Pinpoint the cell where the given text exists, returning its (x, y) midpoint coordinate. 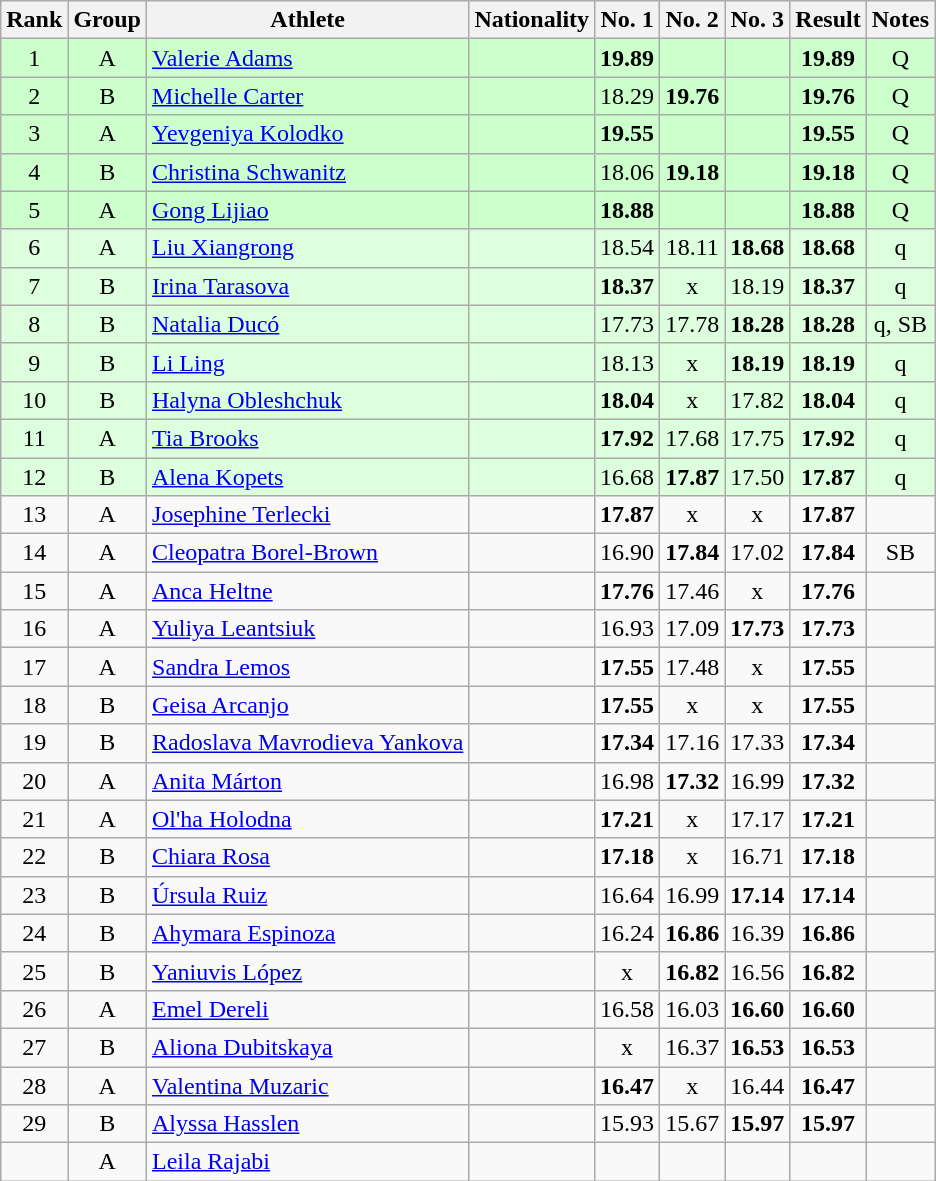
Alena Kopets (308, 477)
16.58 (628, 1009)
Radoslava Mavrodieva Yankova (308, 743)
16.44 (758, 1085)
7 (34, 286)
18.29 (628, 96)
17.09 (692, 629)
17.82 (758, 400)
Josephine Terlecki (308, 515)
Athlete (308, 20)
18 (34, 705)
16.98 (628, 781)
17.78 (692, 324)
Tia Brooks (308, 438)
Irina Tarasova (308, 286)
12 (34, 477)
Ol'ha Holodna (308, 819)
Valerie Adams (308, 58)
Anita Márton (308, 781)
15.93 (628, 1124)
22 (34, 857)
17 (34, 667)
10 (34, 400)
3 (34, 134)
Alyssa Hasslen (308, 1124)
14 (34, 553)
Michelle Carter (308, 96)
No. 1 (628, 20)
28 (34, 1085)
5 (34, 210)
18.13 (628, 362)
Geisa Arcanjo (308, 705)
q, SB (900, 324)
2 (34, 96)
15.67 (692, 1124)
1 (34, 58)
16.93 (628, 629)
23 (34, 895)
17.50 (758, 477)
17.68 (692, 438)
15 (34, 591)
Úrsula Ruiz (308, 895)
Nationality (532, 20)
16.24 (628, 933)
SB (900, 553)
19 (34, 743)
16.03 (692, 1009)
Group (108, 20)
27 (34, 1047)
Sandra Lemos (308, 667)
Yaniuvis López (308, 971)
17.46 (692, 591)
16.68 (628, 477)
21 (34, 819)
18.11 (692, 248)
9 (34, 362)
Leila Rajabi (308, 1162)
Rank (34, 20)
16 (34, 629)
6 (34, 248)
18.54 (628, 248)
Anca Heltne (308, 591)
17.75 (758, 438)
Notes (900, 20)
Liu Xiangrong (308, 248)
Natalia Ducó (308, 324)
Aliona Dubitskaya (308, 1047)
4 (34, 172)
17.16 (692, 743)
Christina Schwanitz (308, 172)
20 (34, 781)
Halyna Obleshchuk (308, 400)
No. 3 (758, 20)
Li Ling (308, 362)
17.48 (692, 667)
18.06 (628, 172)
17.17 (758, 819)
17.33 (758, 743)
16.56 (758, 971)
No. 2 (692, 20)
Ahymara Espinoza (308, 933)
13 (34, 515)
24 (34, 933)
Cleopatra Borel-Brown (308, 553)
16.64 (628, 895)
Yevgeniya Kolodko (308, 134)
Emel Dereli (308, 1009)
16.39 (758, 933)
29 (34, 1124)
16.37 (692, 1047)
16.90 (628, 553)
8 (34, 324)
17.02 (758, 553)
Yuliya Leantsiuk (308, 629)
25 (34, 971)
Valentina Muzaric (308, 1085)
26 (34, 1009)
Chiara Rosa (308, 857)
Gong Lijiao (308, 210)
Result (828, 20)
16.71 (758, 857)
11 (34, 438)
